Detect which cell encompasses the target text, then output its (x, y) center coordinate. 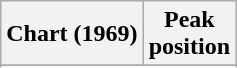
Peakposition (189, 34)
Chart (1969) (72, 34)
